Detect which cell encompasses the target text, then output its (x, y) center coordinate. 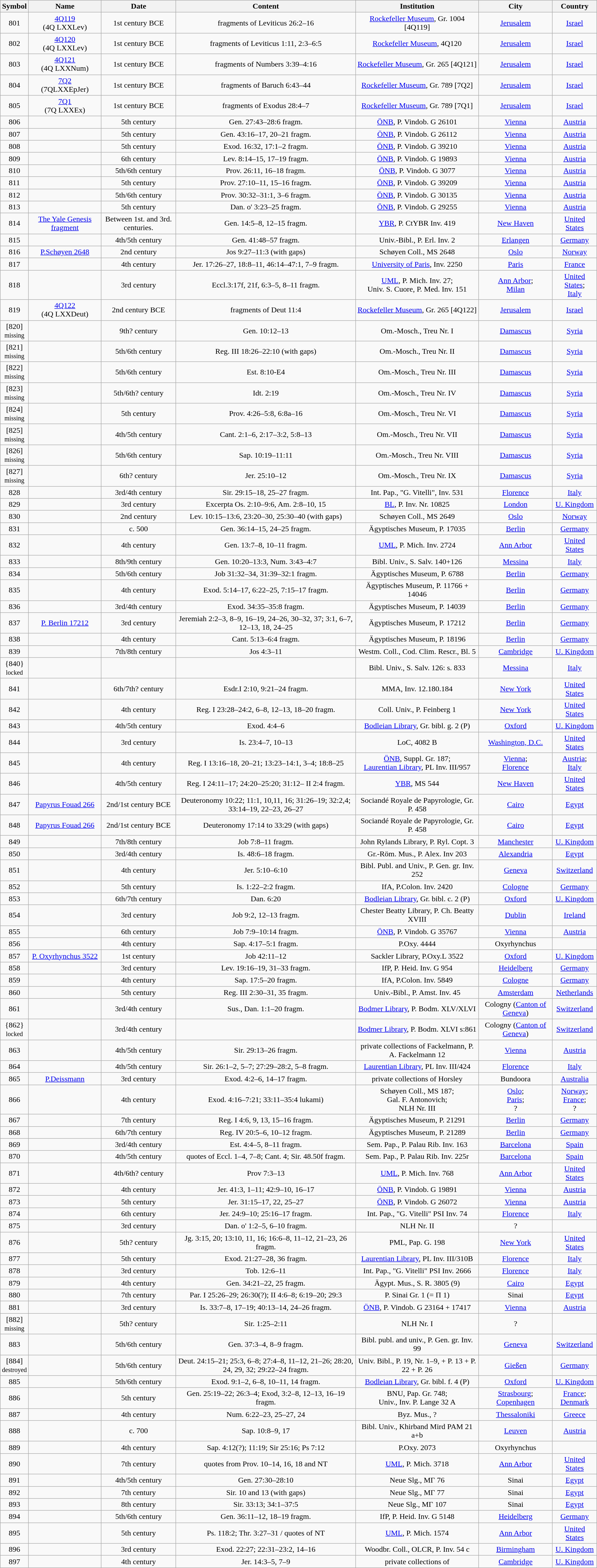
870 (15, 1157)
United States;Italy (575, 285)
Chester Beatty Library, P. Ch. Beatty XVIII (417, 915)
802 (15, 43)
IfP, P. Heid. Inv. G 954 (417, 968)
Dan. 6:20 (266, 899)
Gen. 37:3–4, 8–9 fragm. (266, 1344)
Int. Pap., "G. Vitelli", Inv. 531 (417, 492)
Australia (575, 1079)
Vienna;Florence (516, 763)
836 (15, 606)
Ägyptisches Museum, P. 21289 (417, 1132)
Esdr.I 2:10, 9:21–24 fragm. (266, 688)
880 (15, 1295)
861 (15, 1009)
Neue Slg., ΜΓ 107 (417, 1505)
889 (15, 1447)
Om.-Mosch., Treu Nr. I (417, 331)
Norway;France;? (575, 1100)
7Q1(7Q LXXEx) (65, 106)
Om.-Mosch., Treu Nr. VIII (417, 455)
8th century (138, 1505)
Laurentian Library, PL Inv. III/310B (417, 1259)
Eccl.3:17f, 21f, 6:3–5, 8–11 fragm. (266, 285)
Univ.-Bibl., P. Amst. Inv. 45 (417, 992)
837 (15, 623)
ÖNB, Suppl. Gr. 187;Laurentian Library, PL Inv. III/957 (417, 763)
864 (15, 1067)
[823]missing (15, 393)
Schøyen Coll., MS 187;Gal. F. Antonovich;NLH Nr. III (417, 1100)
P. Oxyrhynchus 3522 (65, 956)
P. Berlin 17212 (65, 623)
UML, P. Mich. Inv. 768 (417, 1173)
Job 9:2, 12–13 fragm. (266, 915)
Exod. 4:4–6 (266, 726)
Ireland (575, 915)
BL, P. Inv. Nr. 10825 (417, 505)
885 (15, 1382)
843 (15, 726)
Country (575, 6)
Jer. 5:10–6:10 (266, 870)
842 (15, 709)
NLH Nr. I (417, 1324)
Date (138, 6)
Exod. 34:35–35:8 fragm. (266, 606)
{840}locked (15, 668)
Int. Pap., "G. Vitelli" PSI Inv. 74 (417, 1214)
831 (15, 529)
879 (15, 1283)
Ägyptisches Museum, P. 17212 (417, 623)
812 (15, 195)
[827]missing (15, 475)
891 (15, 1480)
{862}locked (15, 1029)
NLH Nr. II (417, 1226)
[822]missing (15, 372)
Deuteronomy 10:22; 11:1, 10,11, 16; 31:26–19; 32:2,4; 33:14–19, 22–23, 26–27 (266, 804)
Laurentian Library, PL Inv. III/424 (417, 1067)
Ägyptisches Museum, P. 6788 (417, 574)
Gen. 41:48–57 fragm. (266, 240)
Bodmer Library, P. Bodm. XLV/XLVI (417, 1009)
Gen. 36:14–15, 24–25 fragm. (266, 529)
Jos 9:27–11:3 (with gaps) (266, 252)
893 (15, 1505)
ÖNB, P. Vindob. G 3077 (417, 171)
Prov. 30:32–31:1, 3–6 fragm. (266, 195)
Jer. 14:3–5, 7–9 (266, 1562)
Bibl. Publ. and Univ., P. Gen. gr. Inv. 252 (417, 870)
855 (15, 932)
848 (15, 825)
Tob. 12:6–11 (266, 1271)
845 (15, 763)
Sap. 17:5–20 fragm. (266, 980)
Gen. 36:11–12, 18–19 fragm. (266, 1517)
Gen. 14:5–8, 12–15 fragm. (266, 224)
Est. 4:4–5, 8–11 fragm. (266, 1144)
874 (15, 1214)
Jeremiah 2:2–3, 8–9, 16–19, 24–26, 30–32, 37; 3:1, 6–7, 12–13, 18, 24–25 (266, 623)
872 (15, 1189)
Om.-Mosch., Treu Nr. VI (417, 414)
Exod. 5:14–17, 6:22–25, 7:15–17 fragm. (266, 590)
Deut. 24:15–21; 25:3, 6–8; 27:4–8, 11–12, 21–26; 28:20, 24, 29, 32; 29:22–24 fragm. (266, 1365)
Gen. 27:43–28:6 fragm. (266, 122)
Gen. 27:30–28:10 (266, 1480)
Byz. Mus., ? (417, 1414)
814 (15, 224)
Reg. IV 20:5–6, 10–12 fragm. (266, 1132)
Schøyen Coll., MS 2648 (417, 252)
UML, P. Mich. Inv. 27;Univ. S. Cuore, P. Med. Inv. 151 (417, 285)
Westm. Coll., Cod. Clim. Rescr., Bl. 5 (417, 651)
Dan. o' 3:23–25 fragm. (266, 207)
ÖNB, P. Vindob. G 19893 (417, 158)
4Q119(4Q LXXLev) (65, 23)
849 (15, 842)
Om.-Mosch., Treu Nr. III (417, 372)
Institution (417, 6)
ÖNB, P. Vindob. G 26072 (417, 1201)
Ägyptisches Museum, P. 17035 (417, 529)
Is. 48:6–18 fragm. (266, 854)
853 (15, 899)
6th/7th? century (138, 688)
Sap. 10:8–9, 17 (266, 1431)
873 (15, 1201)
Jer. 17:26–27, 18:8–11, 46:14–47:1, 7–9 fragm. (266, 264)
UML, P. Mich. 1574 (417, 1533)
[825]missing (15, 434)
878 (15, 1271)
fragments of Baruch 6:43–44 (266, 85)
Ann Arbor;Milan (516, 285)
Reg. I 4:6, 9, 13, 15–16 fragm. (266, 1120)
private collections of Fackelmann, P. A. Fackelmann 12 (417, 1050)
833 (15, 562)
Coll. Univ., P. Feinberg 1 (417, 709)
807 (15, 134)
834 (15, 574)
c. 700 (138, 1431)
University of Paris, Inv. 2250 (417, 264)
829 (15, 505)
fragments of Deut 11:4 (266, 310)
Bibl. publ. and univ., P. Gen. gr. Inv. 99 (417, 1344)
866 (15, 1100)
Om.-Mosch., Treu Nr. IV (417, 393)
quotes from Prov. 10–14, 16, 18 and NT (266, 1463)
Prov. 27:10–11, 15–16 fragm. (266, 183)
Ägyptisches Museum, P. 11766 + 14046 (417, 590)
813 (15, 207)
Oslo;Paris;? (516, 1100)
fragments of Leviticus 26:2–16 (266, 23)
[884]destroyed (15, 1365)
Exod. 4:16–7:21; 33:11–35:4 lukami) (266, 1100)
838 (15, 639)
859 (15, 980)
[820]missing (15, 331)
856 (15, 944)
892 (15, 1492)
Job 42:11–12 (266, 956)
Amsterdam (516, 992)
801 (15, 23)
Rockefeller Museum, Gr. 1004 [4Q119] (417, 23)
890 (15, 1463)
Bibl. Univ., S. Salv. 126: s. 833 (417, 668)
P.Oxy. 4444 (417, 944)
7Q2(7QLXXEpJer) (65, 85)
Content (266, 6)
4Q120(4Q LXXLev) (65, 43)
ÖNB, P. Vindob. G 39210 (417, 146)
Sem. Pap., P. Palau Rib. Inv. 225r (417, 1157)
City (516, 6)
828 (15, 492)
Sap. 4:17–5:1 fragm. (266, 944)
Bodleian Library, Gr. bibl. g. 2 (P) (417, 726)
P. Sinai Gr. 1 (= Π 1) (417, 1295)
Bibl. Univ., S. Salv. 140+126 (417, 562)
France;Denmark (575, 1398)
quotes of Eccl. 1–4, 7–8; Cant. 4; Sir. 48.50f fragm. (266, 1157)
Name (65, 6)
fragments of Leviticus 1:11, 2:3–6:5 (266, 43)
Prov 7:3–13 (266, 1173)
Ägyptisches Museum, P. 21291 (417, 1120)
Job 7:9–10:14 fragm. (266, 932)
871 (15, 1173)
847 (15, 804)
Is. 23:4–7, 10–13 (266, 742)
Ps. 118:2; Thr. 3:27–31 / quotes of NT (266, 1533)
1st century (138, 956)
Bundoora (516, 1079)
Sus., Dan. 1:1–20 fragm. (266, 1009)
858 (15, 968)
UML, P. Mich. Inv. 2724 (417, 545)
[824]missing (15, 414)
Ägyptisches Museum, P. 14039 (417, 606)
Reg. III 18:26–22:10 (with gaps) (266, 351)
Is. 33:7–8, 17–19; 40:13–14, 24–26 fragm. (266, 1307)
Bodleian Library, Gr. bibl. c. 2 (P) (417, 899)
886 (15, 1398)
816 (15, 252)
ÖNB, P. Vindob. G 35767 (417, 932)
YBR, P. CtYBR Inv. 419 (417, 224)
France (575, 264)
Leuven (516, 1431)
835 (15, 590)
Rockefeller Museum, Gr. 789 [7Q1] (417, 106)
Neue Slg., ΜΓ 76 (417, 1480)
Schøyen Coll., MS 2649 (417, 517)
Bodmer Library, P. Bodm. XLVI s:861 (417, 1029)
863 (15, 1050)
Manchester (516, 842)
Sir. 10 and 13 (with gaps) (266, 1492)
Gen. 34:21–22, 25 fragm. (266, 1283)
IfP, P. Heid. Inv. G 5148 (417, 1517)
839 (15, 651)
ÖNB, P. Vindob. G 26101 (417, 122)
The Yale Genesis fragment (65, 224)
Idt. 2:19 (266, 393)
Austria;Italy (575, 763)
Strasbourg;Copenhagen (516, 1398)
817 (15, 264)
LoC, 4082 B (417, 742)
803 (15, 64)
Exod. 22:27; 22:31–23:2, 14–16 (266, 1550)
Exod. 9:1–2, 6–8, 10–11, 14 fragm. (266, 1382)
Lev. 19:16–19, 31–33 fragm. (266, 968)
852 (15, 887)
Woodbr. Coll., OLCR, P. Inv. 54 c (417, 1550)
Om.-Mosch., Treu Nr. IX (417, 475)
Sir. 1:25–2:11 (266, 1324)
Rockefeller Museum, 4Q120 (417, 43)
John Rylands Library, P. Ryl. Copt. 3 (417, 842)
Jer. 41:3, 1–11; 42:9–10, 16–17 (266, 1189)
865 (15, 1079)
Sackler Library, P.Oxy.L 3522 (417, 956)
897 (15, 1562)
Ägypt. Mus., S. R. 3805 (9) (417, 1283)
YBR, MS 544 (417, 784)
875 (15, 1226)
Job 31:32–34, 31:39–32:1 fragm. (266, 574)
Sir. 33:13; 34:1–37:5 (266, 1505)
MMA, Inv. 12.180.184 (417, 688)
IfA, P.Colon. Inv. 2420 (417, 887)
Deuteronomy 17:14 to 33:29 (with gaps) (266, 825)
854 (15, 915)
887 (15, 1414)
896 (15, 1550)
P.Deissmann (65, 1079)
BNU, Pap. Gr. 748;Univ., Inv. P. Lange 32 A (417, 1398)
Jer. 24:9–10; 25:16–17 fragm. (266, 1214)
Jer. 31:15–17, 22, 25–27 (266, 1201)
ÖNB, P. Vindob. G 29255 (417, 207)
883 (15, 1344)
Num. 6:22–23, 25–27, 24 (266, 1414)
Sem. Pap., P. Palau Rib. Inv. 163 (417, 1144)
Prov. 26:11, 16–18 fragm. (266, 171)
9th? century (138, 331)
Netherlands (575, 992)
841 (15, 688)
Bodleian Library, Gr. bibl. f. 4 (P) (417, 1382)
private collections of (417, 1562)
Rockefeller Museum, Gr. 265 [4Q121] (417, 64)
ÖNB, P. Vindob. G 30135 (417, 195)
ÖNB, P. Vindob. G 26112 (417, 134)
832 (15, 545)
811 (15, 183)
[882]missing (15, 1324)
Jg. 3:15, 20; 13:10, 11, 16; 16:6–8, 11–12, 21–23, 26 fragm. (266, 1242)
Cant. 2:1–6, 2:17–3:2, 5:8–13 (266, 434)
Prov. 4:26–5:8, 6:8a–16 (266, 414)
846 (15, 784)
Dublin (516, 915)
Excerpta Os. 2:10–9:6, Am. 2:8–10, 15 (266, 505)
Lev. 10:15–13:6, 23:20–30, 25:30–40 (with gaps) (266, 517)
[821]missing (15, 351)
Jos 4:3–11 (266, 651)
894 (15, 1517)
815 (15, 240)
Dan. o' 1:2–5, 6–10 fragm. (266, 1226)
P.Schøyen 2648 (65, 252)
Univ. Bibl., P. 19, Nr. 1–9, + P. 13 + P. 22 + P. 26 (417, 1365)
P.Oxy. 2073 (417, 1447)
PML, Pap. G. 198 (417, 1242)
[826]missing (15, 455)
Neue Slg., ΜΓ 77 (417, 1492)
808 (15, 146)
Gr.-Röm. Mus., P. Alex. Inv 203 (417, 854)
Om.-Mosch., Treu Nr. II (417, 351)
Washington, D.C. (516, 742)
876 (15, 1242)
Jer. 25:10–12 (266, 475)
877 (15, 1259)
860 (15, 992)
Paris (516, 264)
Reg. III 2:30–31, 35 fragm. (266, 992)
private collections of Horsley (417, 1079)
Sap. 10:19–11:11 (266, 455)
819 (15, 310)
Greece (575, 1414)
Gen. 10:12–13 (266, 331)
6th? century (138, 475)
Int. Pap., "G. Vitelli" PSI Inv. 2666 (417, 1271)
Job 7:8–11 fragm. (266, 842)
809 (15, 158)
Rockefeller Museum, Gr. 789 [7Q2] (417, 85)
851 (15, 870)
868 (15, 1132)
Gießen (516, 1365)
8th/9th century (138, 562)
fragments of Exodus 28:4–7 (266, 106)
c. 500 (138, 529)
4th/6th? century (138, 1173)
5th/6th? century (138, 393)
Par. I 25:26–29; 26:30(?); II 4:6–8; 6:19–20; 29:3 (266, 1295)
Reg. I 23:28–24:2, 6–8, 12–13, 18–20 fragm. (266, 709)
Gen. 10:20–13:3, Num. 3:43–4:7 (266, 562)
881 (15, 1307)
806 (15, 122)
Exod. 21:27–28, 36 fragm. (266, 1259)
Reg. I 24:11–17; 24:20–25:20; 31:12– II 2:4 fragm. (266, 784)
Symbol (15, 6)
Gen. 43:16–17, 20–21 fragm. (266, 134)
830 (15, 517)
Sap. 4:12(?); 11:19; Sir 25:16; Ps 7:12 (266, 1447)
Om.-Mosch., Treu Nr. VII (417, 434)
ÖNB, P. Vindob. G 39209 (417, 183)
4Q122(4Q LXXDeut) (65, 310)
4Q121(4Q LXXNum) (65, 64)
869 (15, 1144)
844 (15, 742)
Exod. 4:2–6, 14–17 fragm. (266, 1079)
London (516, 505)
895 (15, 1533)
818 (15, 285)
857 (15, 956)
2nd century BCE (138, 310)
Bibl. Univ., Khirband Mird PAM 21 a+b (417, 1431)
Lev. 8:14–15, 17–19 fragm. (266, 158)
Est. 8:10-E4 (266, 372)
810 (15, 171)
Gen. 13:7–8, 10–11 fragm. (266, 545)
ÖNB, P. Vindob. G 19891 (417, 1189)
Sir. 29:15–18, 25–27 fragm. (266, 492)
Reg. I 13:16–18, 20–21; 13:23–14:1, 3–4; 18:8–25 (266, 763)
867 (15, 1120)
888 (15, 1431)
Sir. 26:1–2, 5–7; 27:29–28:2, 5–8 fragm. (266, 1067)
ÖNB, P. Vindob. G 23164 + 17417 (417, 1307)
Between 1st. and 3rd. centuries. (138, 224)
IfA, P.Colon. Inv. 5849 (417, 980)
UML, P. Mich. 3718 (417, 1463)
Cant. 5:13–6:4 fragm. (266, 639)
Thessaloniki (516, 1414)
Sir. 29:13–26 fragm. (266, 1050)
Birmingham (516, 1550)
Exod. 16:32, 17:1–2 fragm. (266, 146)
fragments of Numbers 3:39–4:16 (266, 64)
Ägyptisches Museum, P. 18196 (417, 639)
Erlangen (516, 240)
804 (15, 85)
Gen. 25:19–22; 26:3–4; Exod, 3:2–8, 12–13, 16–19 fragm. (266, 1398)
805 (15, 106)
Rockefeller Museum, Gr. 265 [4Q122] (417, 310)
Alexandria (516, 854)
Is. 1:22–2:2 fragm. (266, 887)
Univ.-Bibl., P. Erl. Inv. 2 (417, 240)
850 (15, 854)
